Search for the cell housing the specified text and yield its (x, y) center coordinate. 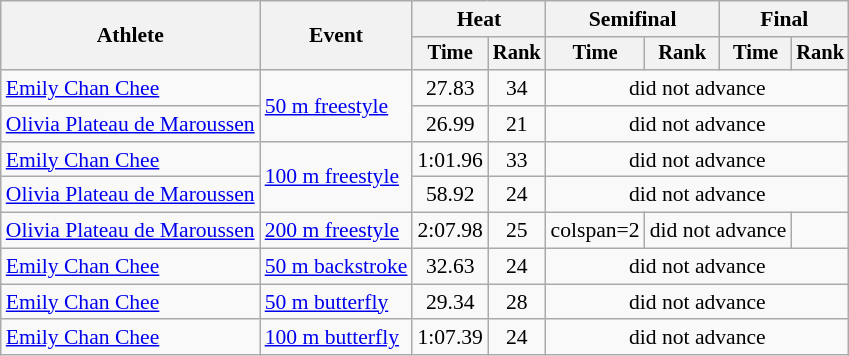
25 (517, 231)
100 m butterfly (336, 338)
58.92 (450, 195)
32.63 (450, 267)
Athlete (130, 36)
50 m butterfly (336, 302)
2:07.98 (450, 231)
21 (517, 124)
100 m freestyle (336, 178)
Event (336, 36)
27.83 (450, 88)
1:07.39 (450, 338)
Heat (478, 19)
28 (517, 302)
26.99 (450, 124)
50 m backstroke (336, 267)
1:01.96 (450, 160)
29.34 (450, 302)
50 m freestyle (336, 106)
colspan=2 (596, 231)
200 m freestyle (336, 231)
34 (517, 88)
Semifinal (633, 19)
33 (517, 160)
Final (784, 19)
